Return the [X, Y] coordinate for the center point of the cell that contains the specified text.  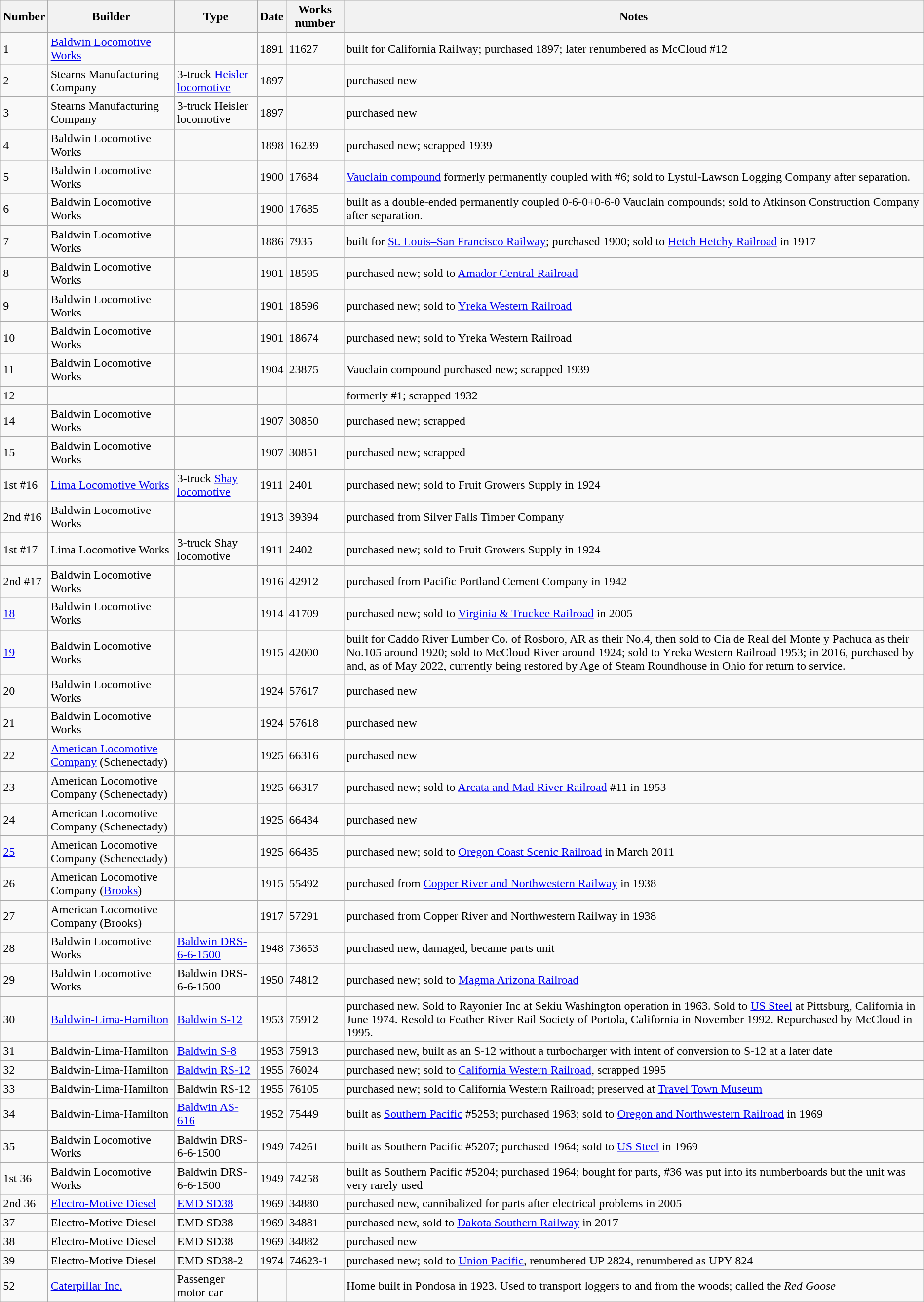
35 [24, 1146]
Number [24, 17]
built as Southern Pacific #5207; purchased 1964; sold to US Steel in 1969 [634, 1146]
30850 [315, 421]
Home built in Pondosa in 1923. Used to transport loggers to and from the woods; called the Red Goose [634, 1286]
2 [24, 81]
5 [24, 177]
8 [24, 274]
1974 [271, 1260]
7935 [315, 241]
purchased new; sold to Oregon Coast Scenic Railroad in March 2011 [634, 851]
20 [24, 691]
purchased new; sold to Arcata and Mad River Railroad #11 in 1953 [634, 787]
52 [24, 1286]
purchased new; sold to Virginia & Truckee Railroad in 2005 [634, 613]
22 [24, 755]
1886 [271, 241]
39 [24, 1260]
Builder [111, 17]
1914 [271, 613]
Baldwin S-12 [216, 1019]
built for St. Louis–San Francisco Railway; purchased 1900; sold to Hetch Hetchy Railroad in 1917 [634, 241]
purchased new, damaged, became parts unit [634, 948]
2402 [315, 549]
Vauclain compound purchased new; scrapped 1939 [634, 369]
21 [24, 723]
19 [24, 652]
18 [24, 613]
1950 [271, 981]
34 [24, 1114]
built as Southern Pacific #5204; purchased 1964; bought for parts, #36 was put into its numberboards but the unit was very rarely used [634, 1178]
18674 [315, 338]
66434 [315, 820]
1917 [271, 915]
57617 [315, 691]
24 [24, 820]
1st #16 [24, 485]
1916 [271, 582]
Works number [315, 17]
Caterpillar Inc. [111, 1286]
1891 [271, 48]
66317 [315, 787]
74812 [315, 981]
1898 [271, 145]
1948 [271, 948]
EMD SD38-2 [216, 1260]
purchased new, cannibalized for parts after electrical problems in 2005 [634, 1204]
76105 [315, 1089]
57618 [315, 723]
Passenger motor car [216, 1286]
Type [216, 17]
Vauclain compound formerly permanently coupled with #6; sold to Lystul-Lawson Logging Company after separation. [634, 177]
76024 [315, 1070]
17684 [315, 177]
42000 [315, 652]
17685 [315, 209]
75912 [315, 1019]
6 [24, 209]
purchased from Silver Falls Timber Company [634, 517]
42912 [315, 582]
purchased new; sold to California Western Railroad, scrapped 1995 [634, 1070]
32 [24, 1070]
73653 [315, 948]
15 [24, 453]
1904 [271, 369]
built as Southern Pacific #5253; purchased 1963; sold to Oregon and Northwestern Railroad in 1969 [634, 1114]
25 [24, 851]
1st #17 [24, 549]
23 [24, 787]
74258 [315, 1178]
Baldwin AS-616 [216, 1114]
34882 [315, 1241]
57291 [315, 915]
30851 [315, 453]
75913 [315, 1051]
37 [24, 1223]
11627 [315, 48]
74261 [315, 1146]
26 [24, 884]
34880 [315, 1204]
75449 [315, 1114]
14 [24, 421]
4 [24, 145]
55492 [315, 884]
9 [24, 305]
11 [24, 369]
purchased new, built as an S-12 without a turbocharger with intent of conversion to S-12 at a later date [634, 1051]
purchased new; scrapped 1939 [634, 145]
purchased new; sold to Amador Central Railroad [634, 274]
formerly #1; scrapped 1932 [634, 395]
23875 [315, 369]
66316 [315, 755]
29 [24, 981]
18596 [315, 305]
10 [24, 338]
33 [24, 1089]
2401 [315, 485]
66435 [315, 851]
3 [24, 113]
34881 [315, 1223]
purchased new; sold to California Western Railroad; preserved at Travel Town Museum [634, 1089]
39394 [315, 517]
74623-1 [315, 1260]
31 [24, 1051]
Baldwin S-8 [216, 1051]
2nd #16 [24, 517]
27 [24, 915]
30 [24, 1019]
built as a double-ended permanently coupled 0-6-0+0-6-0 Vauclain compounds; sold to Atkinson Construction Company after separation. [634, 209]
1st 36 [24, 1178]
purchased new; sold to Magma Arizona Railroad [634, 981]
Notes [634, 17]
1952 [271, 1114]
28 [24, 948]
built for California Railway; purchased 1897; later renumbered as McCloud #12 [634, 48]
Date [271, 17]
purchased new; sold to Union Pacific, renumbered UP 2824, renumbered as UPY 824 [634, 1260]
2nd #17 [24, 582]
1913 [271, 517]
16239 [315, 145]
7 [24, 241]
41709 [315, 613]
1 [24, 48]
38 [24, 1241]
2nd 36 [24, 1204]
purchased from Pacific Portland Cement Company in 1942 [634, 582]
12 [24, 395]
18595 [315, 274]
purchased new, sold to Dakota Southern Railway in 2017 [634, 1223]
